Locate the cell with the specified text and output its [x, y] center coordinate. 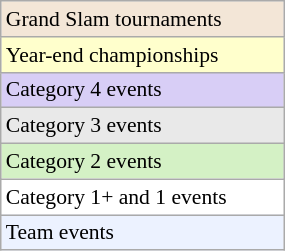
Grand Slam tournaments [142, 19]
Category 1+ and 1 events [142, 197]
Category 4 events [142, 90]
Category 3 events [142, 126]
Year-end championships [142, 55]
Category 2 events [142, 162]
Team events [142, 233]
